Provide the [x, y] coordinate of the cell's center where the given text is located.  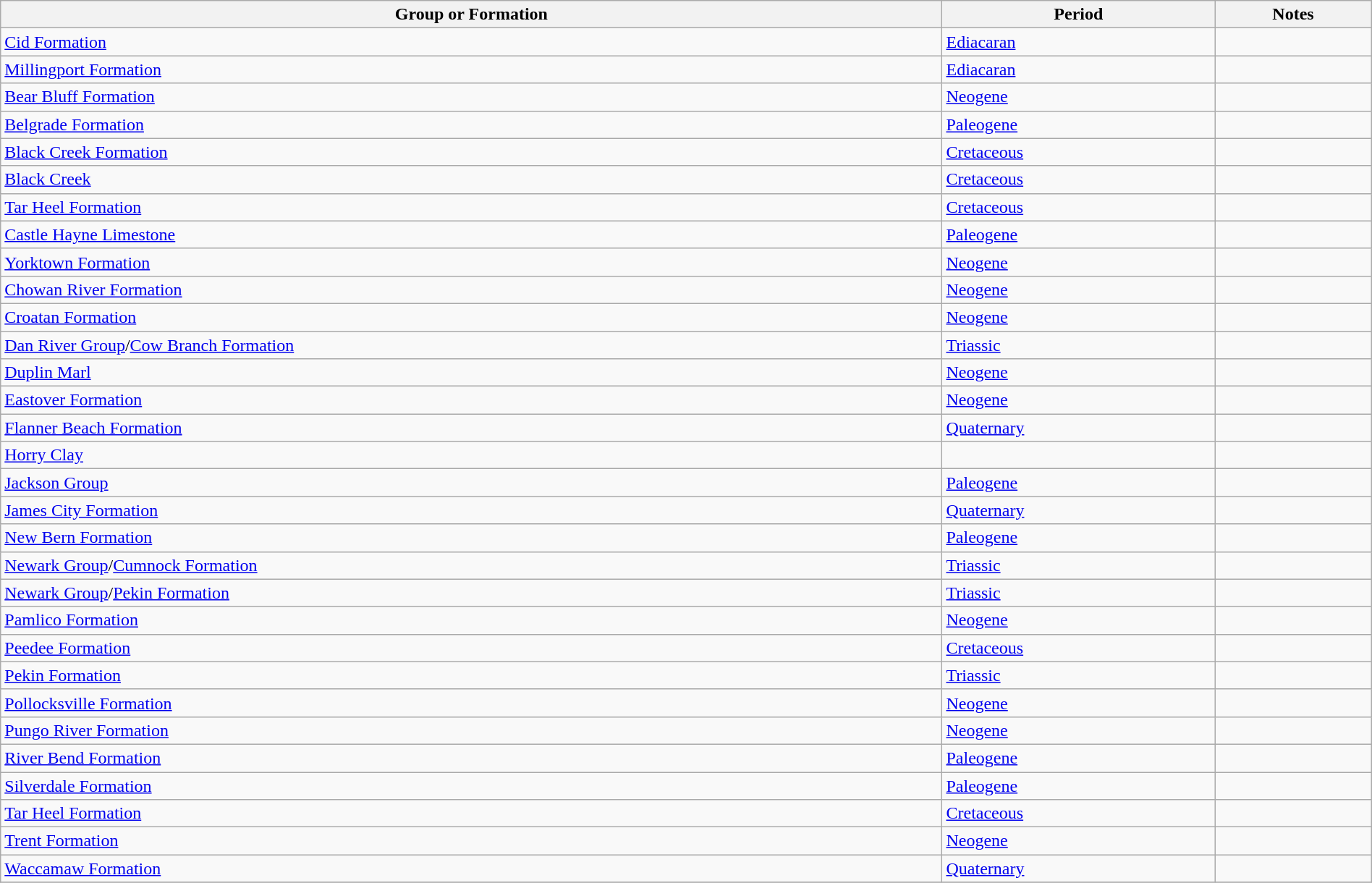
Dan River Group/Cow Branch Formation [472, 345]
Millingport Formation [472, 69]
Pamlico Formation [472, 620]
Croatan Formation [472, 317]
Bear Bluff Formation [472, 97]
Period [1078, 14]
Pekin Formation [472, 675]
Black Creek [472, 179]
Pungo River Formation [472, 730]
James City Formation [472, 510]
Newark Group/Cumnock Formation [472, 565]
Horry Clay [472, 455]
Notes [1294, 14]
Pollocksville Formation [472, 703]
Peedee Formation [472, 648]
Chowan River Formation [472, 290]
Waccamaw Formation [472, 869]
Jackson Group [472, 483]
Castle Hayne Limestone [472, 235]
Cid Formation [472, 42]
Flanner Beach Formation [472, 428]
Eastover Formation [472, 400]
Newark Group/Pekin Formation [472, 593]
Silverdale Formation [472, 785]
River Bend Formation [472, 758]
Duplin Marl [472, 373]
Group or Formation [472, 14]
New Bern Formation [472, 538]
Trent Formation [472, 841]
Yorktown Formation [472, 262]
Black Creek Formation [472, 152]
Belgrade Formation [472, 124]
